Return (x, y) of the center of cell containing provided text 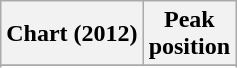
Peakposition (189, 34)
Chart (2012) (72, 34)
